Capture the cell that displays the provided text and extract its (x, y) central coordinate. 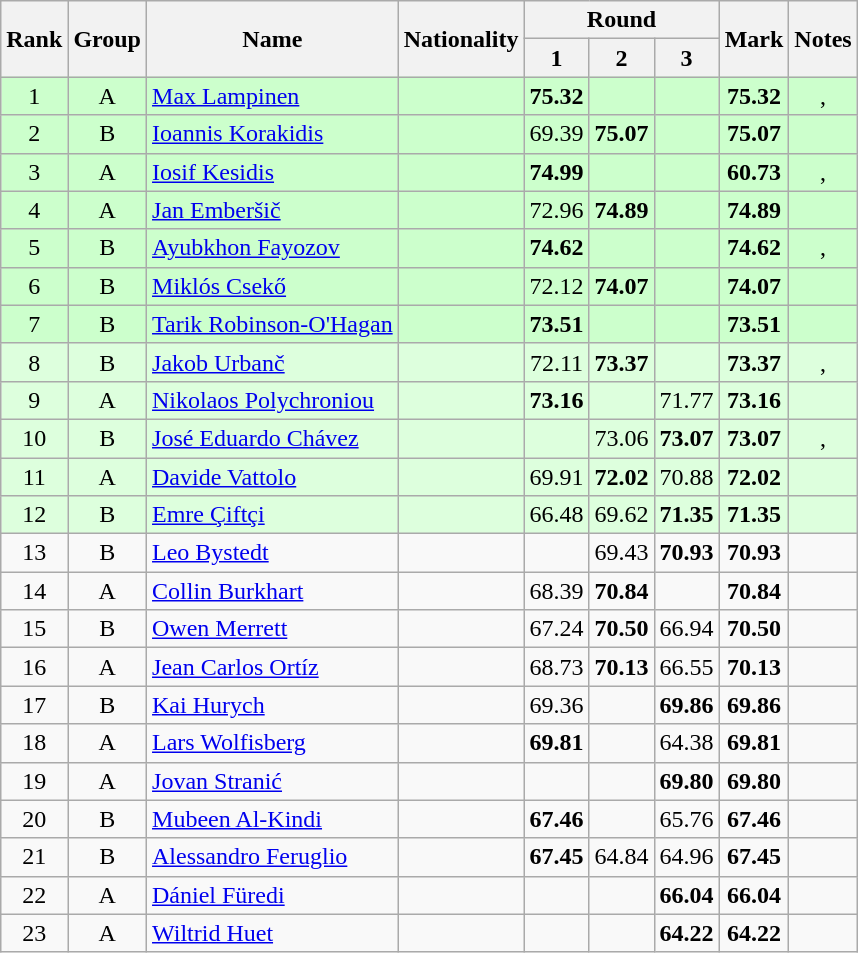
65.76 (686, 819)
Owen Merrett (273, 629)
74.99 (556, 172)
Mubeen Al-Kindi (273, 819)
69.91 (556, 477)
69.39 (556, 134)
64.84 (622, 857)
64.38 (686, 743)
Iosif Kesidis (273, 172)
7 (34, 324)
73.06 (622, 438)
Jean Carlos Ortíz (273, 667)
Dániel Füredi (273, 895)
José Eduardo Chávez (273, 438)
71.77 (686, 400)
Group (108, 39)
10 (34, 438)
Max Lampinen (273, 96)
72.12 (556, 286)
17 (34, 705)
20 (34, 819)
Ioannis Korakidis (273, 134)
66.94 (686, 629)
72.96 (556, 210)
13 (34, 553)
6 (34, 286)
9 (34, 400)
67.24 (556, 629)
Mark (754, 39)
Jan Emberšič (273, 210)
Ayubkhon Fayozov (273, 248)
19 (34, 781)
14 (34, 591)
Round (622, 20)
18 (34, 743)
Nationality (461, 39)
8 (34, 362)
4 (34, 210)
21 (34, 857)
Name (273, 39)
Jovan Stranić (273, 781)
22 (34, 895)
Leo Bystedt (273, 553)
69.62 (622, 515)
64.96 (686, 857)
Kai Hurych (273, 705)
66.55 (686, 667)
68.39 (556, 591)
16 (34, 667)
12 (34, 515)
Alessandro Feruglio (273, 857)
Emre Çiftçi (273, 515)
60.73 (754, 172)
Rank (34, 39)
Wiltrid Huet (273, 933)
69.36 (556, 705)
72.11 (556, 362)
70.88 (686, 477)
Miklós Csekő (273, 286)
Collin Burkhart (273, 591)
68.73 (556, 667)
Lars Wolfisberg (273, 743)
Davide Vattolo (273, 477)
Nikolaos Polychroniou (273, 400)
66.48 (556, 515)
23 (34, 933)
Jakob Urbanč (273, 362)
11 (34, 477)
5 (34, 248)
Tarik Robinson-O'Hagan (273, 324)
69.43 (622, 553)
Notes (823, 39)
15 (34, 629)
